Identify which cell holds the provided text, then report its [X, Y] central coordinate. 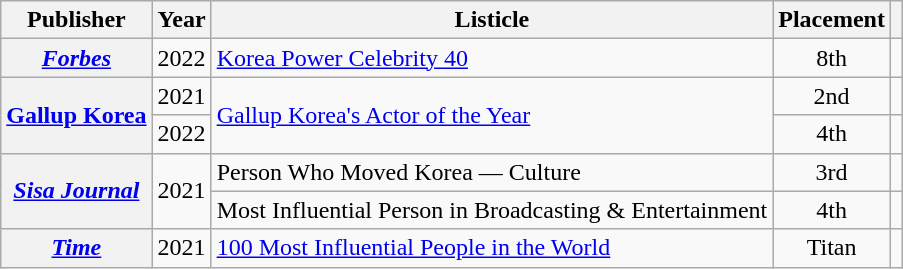
Most Influential Person in Broadcasting & Entertainment [492, 210]
8th [832, 58]
Publisher [76, 20]
3rd [832, 172]
Titan [832, 248]
Time [76, 248]
Year [182, 20]
Listicle [492, 20]
Gallup Korea's Actor of the Year [492, 115]
Forbes [76, 58]
2nd [832, 96]
Placement [832, 20]
Korea Power Celebrity 40 [492, 58]
100 Most Influential People in the World [492, 248]
Gallup Korea [76, 115]
Person Who Moved Korea — Culture [492, 172]
Sisa Journal [76, 191]
